Return the [x, y] coordinate for the center point of the cell that contains the specified text.  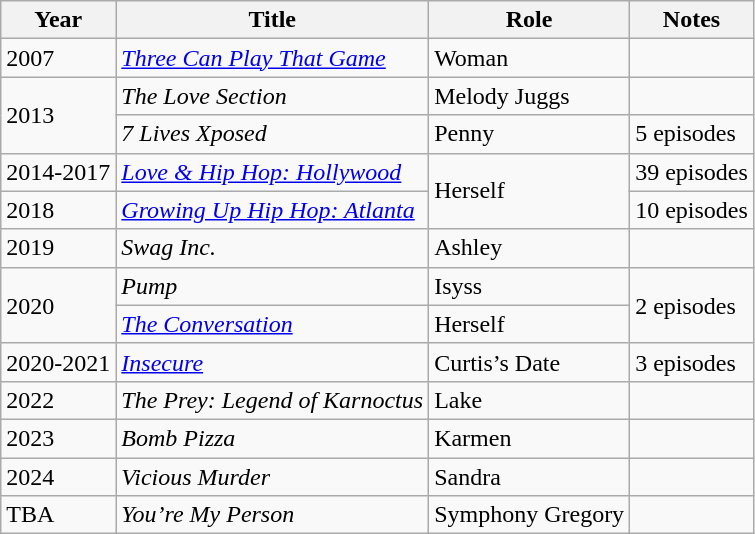
You’re My Person [272, 515]
Swag Inc. [272, 248]
Symphony Gregory [530, 515]
Notes [692, 20]
5 episodes [692, 134]
Pump [272, 286]
Melody Juggs [530, 96]
Three Can Play That Game [272, 58]
2024 [58, 477]
Woman [530, 58]
Lake [530, 400]
3 episodes [692, 362]
Isyss [530, 286]
Vicious Murder [272, 477]
Curtis’s Date [530, 362]
2013 [58, 115]
10 episodes [692, 210]
The Love Section [272, 96]
The Conversation [272, 324]
Love & Hip Hop: Hollywood [272, 172]
2020 [58, 305]
39 episodes [692, 172]
2 episodes [692, 305]
Growing Up Hip Hop: Atlanta [272, 210]
Year [58, 20]
2019 [58, 248]
2020-2021 [58, 362]
The Prey: Legend of Karnoctus [272, 400]
Penny [530, 134]
TBA [58, 515]
Ashley [530, 248]
7 Lives Xposed [272, 134]
2022 [58, 400]
Insecure [272, 362]
2014-2017 [58, 172]
Bomb Pizza [272, 438]
2007 [58, 58]
2018 [58, 210]
Role [530, 20]
Karmen [530, 438]
2023 [58, 438]
Sandra [530, 477]
Title [272, 20]
